For the text-containing cell, return its midpoint in [x, y] coordinate format. 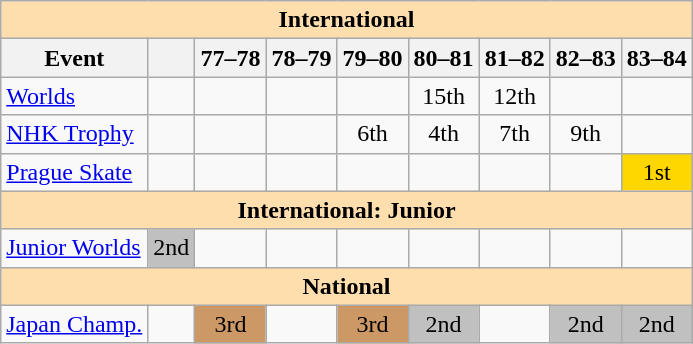
78–79 [302, 58]
12th [514, 96]
Japan Champ. [74, 324]
83–84 [656, 58]
International: Junior [347, 210]
82–83 [586, 58]
80–81 [444, 58]
National [347, 286]
9th [586, 134]
NHK Trophy [74, 134]
15th [444, 96]
6th [372, 134]
International [347, 20]
79–80 [372, 58]
Prague Skate [74, 172]
81–82 [514, 58]
Junior Worlds [74, 248]
4th [444, 134]
7th [514, 134]
Event [74, 58]
1st [656, 172]
Worlds [74, 96]
77–78 [230, 58]
